Identify which cell holds the provided text, then report its (x, y) central coordinate. 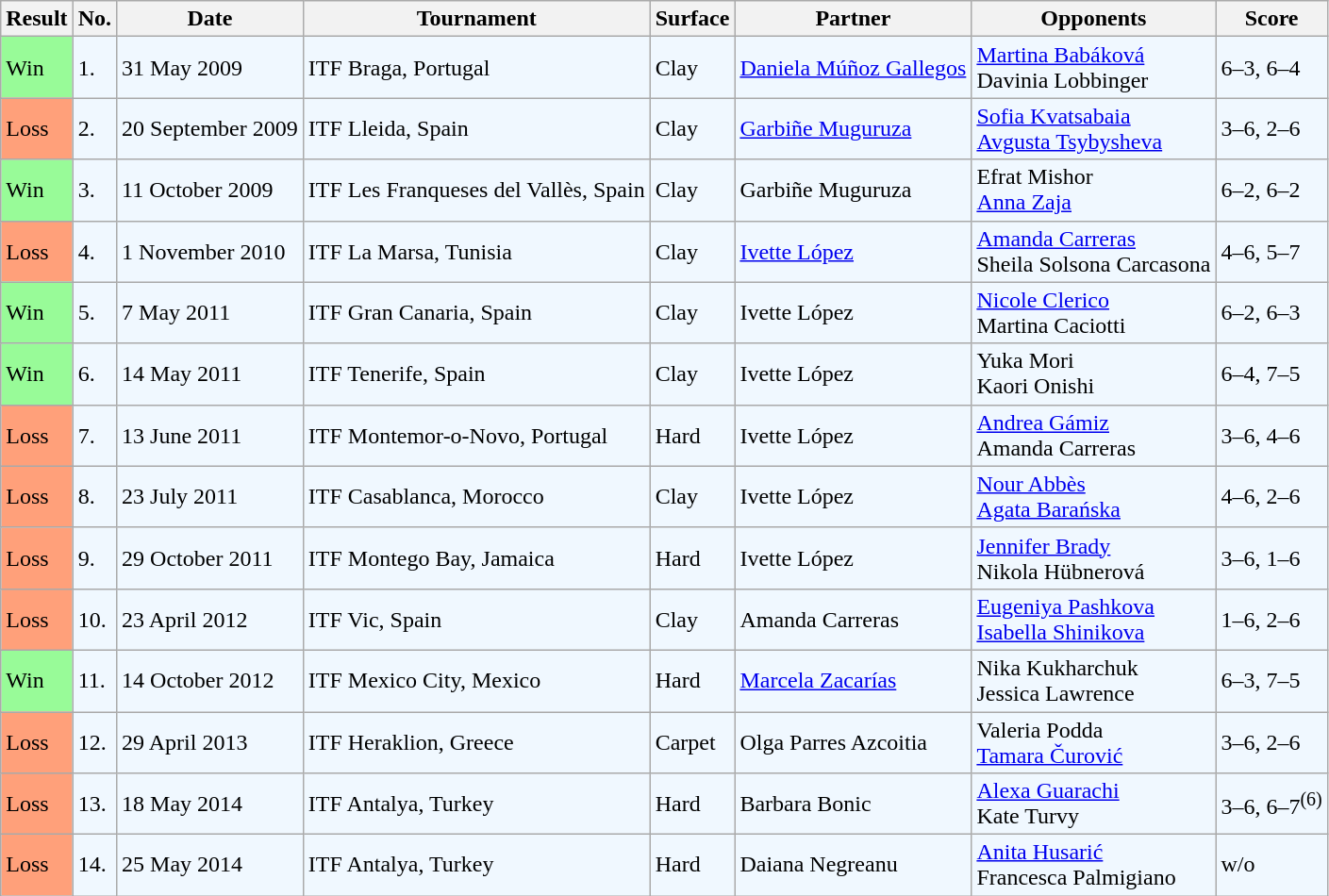
1–6, 2–6 (1271, 619)
18 May 2014 (210, 804)
4. (94, 251)
ITF Braga, Portugal (476, 68)
6. (94, 373)
Sofia Kvatsabaia Avgusta Tsybysheva (1094, 128)
6–2, 6–2 (1271, 191)
7. (94, 436)
Marcela Zacarías (853, 681)
Tournament (476, 19)
3–6, 4–6 (1271, 436)
3–6, 6–7(6) (1271, 804)
No. (94, 19)
Surface (692, 19)
3–6, 1–6 (1271, 558)
4–6, 5–7 (1271, 251)
ITF La Marsa, Tunisia (476, 251)
Eugeniya Pashkova Isabella Shinikova (1094, 619)
ITF Heraklion, Greece (476, 741)
7 May 2011 (210, 313)
Nour Abbès Agata Barańska (1094, 496)
Result (37, 19)
Valeria Podda Tamara Čurović (1094, 741)
ITF Vic, Spain (476, 619)
10. (94, 619)
Alexa Guarachi Kate Turvy (1094, 804)
ITF Montemor-o-Novo, Portugal (476, 436)
1. (94, 68)
20 September 2009 (210, 128)
ITF Casablanca, Morocco (476, 496)
3. (94, 191)
9. (94, 558)
ITF Les Franqueses del Vallès, Spain (476, 191)
8. (94, 496)
Amanda Carreras Sheila Solsona Carcasona (1094, 251)
w/o (1271, 866)
11 October 2009 (210, 191)
25 May 2014 (210, 866)
14. (94, 866)
Olga Parres Azcoitia (853, 741)
23 July 2011 (210, 496)
6–4, 7–5 (1271, 373)
23 April 2012 (210, 619)
ITF Gran Canaria, Spain (476, 313)
Nicole Clerico Martina Caciotti (1094, 313)
Andrea Gámiz Amanda Carreras (1094, 436)
6–3, 7–5 (1271, 681)
ITF Tenerife, Spain (476, 373)
Yuka Mori Kaori Onishi (1094, 373)
29 October 2011 (210, 558)
13 June 2011 (210, 436)
Martina Babáková Davinia Lobbinger (1094, 68)
ITF Mexico City, Mexico (476, 681)
Amanda Carreras (853, 619)
31 May 2009 (210, 68)
Barbara Bonic (853, 804)
14 October 2012 (210, 681)
Anita Husarić Francesca Palmigiano (1094, 866)
13. (94, 804)
11. (94, 681)
2. (94, 128)
ITF Lleida, Spain (476, 128)
Score (1271, 19)
ITF Montego Bay, Jamaica (476, 558)
1 November 2010 (210, 251)
Partner (853, 19)
Date (210, 19)
12. (94, 741)
Daiana Negreanu (853, 866)
29 April 2013 (210, 741)
6–2, 6–3 (1271, 313)
Efrat Mishor Anna Zaja (1094, 191)
14 May 2011 (210, 373)
Jennifer Brady Nikola Hübnerová (1094, 558)
Opponents (1094, 19)
Nika Kukharchuk Jessica Lawrence (1094, 681)
Carpet (692, 741)
Daniela Múñoz Gallegos (853, 68)
5. (94, 313)
4–6, 2–6 (1271, 496)
6–3, 6–4 (1271, 68)
